Determine the [x, y] coordinate at the center of the cell enclosing the given text.  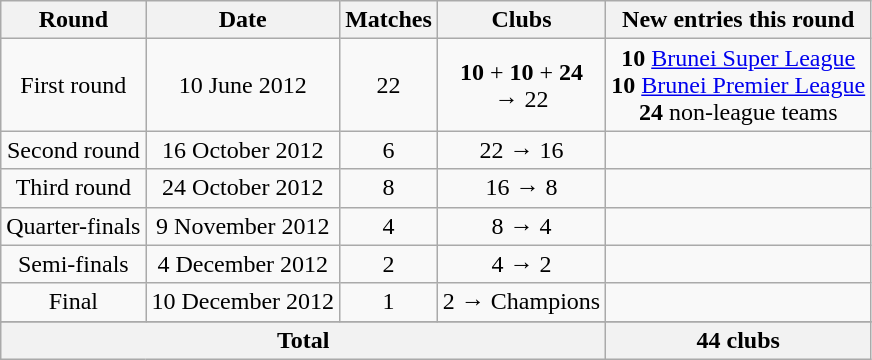
2 [389, 264]
Third round [74, 188]
4 → 2 [521, 264]
Matches [389, 20]
4 December 2012 [243, 264]
2 → Champions [521, 302]
16 → 8 [521, 188]
8 → 4 [521, 226]
10 June 2012 [243, 85]
10 December 2012 [243, 302]
22 → 16 [521, 150]
4 [389, 226]
6 [389, 150]
8 [389, 188]
10 Brunei Super League10 Brunei Premier League24 non-league teams [738, 85]
10 + 10 + 24 → 22 [521, 85]
Date [243, 20]
Total [304, 340]
Clubs [521, 20]
16 October 2012 [243, 150]
24 October 2012 [243, 188]
44 clubs [738, 340]
1 [389, 302]
First round [74, 85]
Round [74, 20]
Semi-finals [74, 264]
9 November 2012 [243, 226]
Quarter-finals [74, 226]
22 [389, 85]
Final [74, 302]
Second round [74, 150]
New entries this round [738, 20]
